Pinpoint the cell where the given text exists, returning its (X, Y) midpoint coordinate. 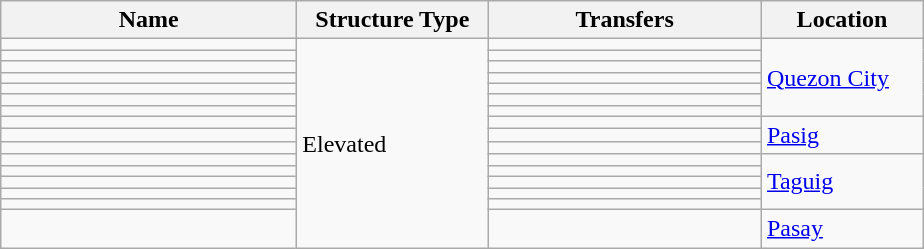
Taguig (842, 182)
Pasay (842, 229)
Pasig (842, 135)
Elevated (392, 144)
Structure Type (392, 20)
Name (149, 20)
Quezon City (842, 78)
Location (842, 20)
Transfers (625, 20)
